Determine the [x, y] coordinate at the center of the cell enclosing the given text.  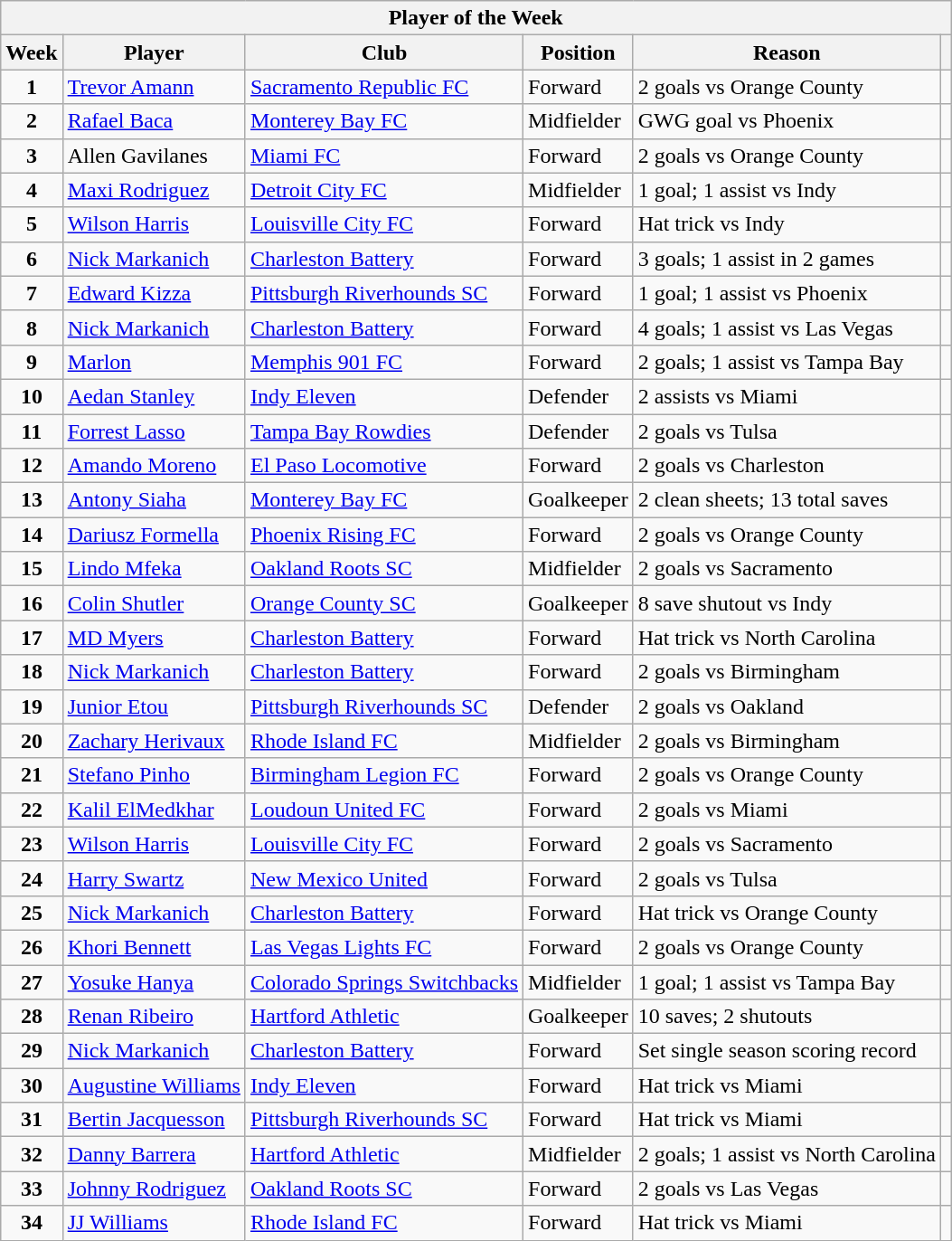
4 [32, 190]
10 saves; 2 shutouts [787, 1017]
5 [32, 224]
Maxi Rodriguez [154, 190]
2 [32, 121]
2 goals vs Charleston [787, 466]
Tampa Bay Rowdies [383, 431]
Amando Moreno [154, 466]
New Mexico United [383, 878]
12 [32, 466]
1 [32, 87]
Dariusz Formella [154, 535]
1 goal; 1 assist vs Indy [787, 190]
6 [32, 259]
29 [32, 1051]
El Paso Locomotive [383, 466]
Antony Siaha [154, 500]
Reason [787, 52]
27 [32, 981]
Trevor Amann [154, 87]
10 [32, 396]
Edward Kizza [154, 293]
Hat trick vs North Carolina [787, 638]
Miami FC [383, 156]
Harry Swartz [154, 878]
Colorado Springs Switchbacks [383, 981]
2 goals vs Miami [787, 810]
Forrest Lasso [154, 431]
3 [32, 156]
1 goal; 1 assist vs Tampa Bay [787, 981]
22 [32, 810]
Sacramento Republic FC [383, 87]
Khori Bennett [154, 947]
Augustine Williams [154, 1085]
Hat trick vs Indy [787, 224]
Junior Etou [154, 706]
23 [32, 844]
19 [32, 706]
13 [32, 500]
Detroit City FC [383, 190]
2 goals vs Oakland [787, 706]
Player of the Week [476, 18]
Phoenix Rising FC [383, 535]
1 goal; 1 assist vs Phoenix [787, 293]
Week [32, 52]
Zachary Herivaux [154, 741]
3 goals; 1 assist in 2 games [787, 259]
24 [32, 878]
Position [579, 52]
18 [32, 672]
2 assists vs Miami [787, 396]
33 [32, 1189]
Stefano Pinho [154, 775]
Player [154, 52]
34 [32, 1223]
17 [32, 638]
Lindo Mfeka [154, 569]
Club [383, 52]
Johnny Rodriguez [154, 1189]
MD Myers [154, 638]
21 [32, 775]
2 clean sheets; 13 total saves [787, 500]
2 goals; 1 assist vs Tampa Bay [787, 362]
9 [32, 362]
2 goals vs Las Vegas [787, 1189]
28 [32, 1017]
Aedan Stanley [154, 396]
15 [32, 569]
Las Vegas Lights FC [383, 947]
31 [32, 1120]
Orange County SC [383, 603]
8 [32, 327]
Yosuke Hanya [154, 981]
Memphis 901 FC [383, 362]
Birmingham Legion FC [383, 775]
14 [32, 535]
Loudoun United FC [383, 810]
Rafael Baca [154, 121]
2 goals; 1 assist vs North Carolina [787, 1154]
JJ Williams [154, 1223]
Kalil ElMedkhar [154, 810]
7 [32, 293]
Colin Shutler [154, 603]
Set single season scoring record [787, 1051]
Hat trick vs Orange County [787, 913]
Danny Barrera [154, 1154]
20 [32, 741]
GWG goal vs Phoenix [787, 121]
Marlon [154, 362]
26 [32, 947]
11 [32, 431]
Renan Ribeiro [154, 1017]
8 save shutout vs Indy [787, 603]
32 [32, 1154]
Bertin Jacquesson [154, 1120]
Allen Gavilanes [154, 156]
30 [32, 1085]
16 [32, 603]
4 goals; 1 assist vs Las Vegas [787, 327]
25 [32, 913]
